Determine the (x, y) coordinate at the center of the cell enclosing the given text.  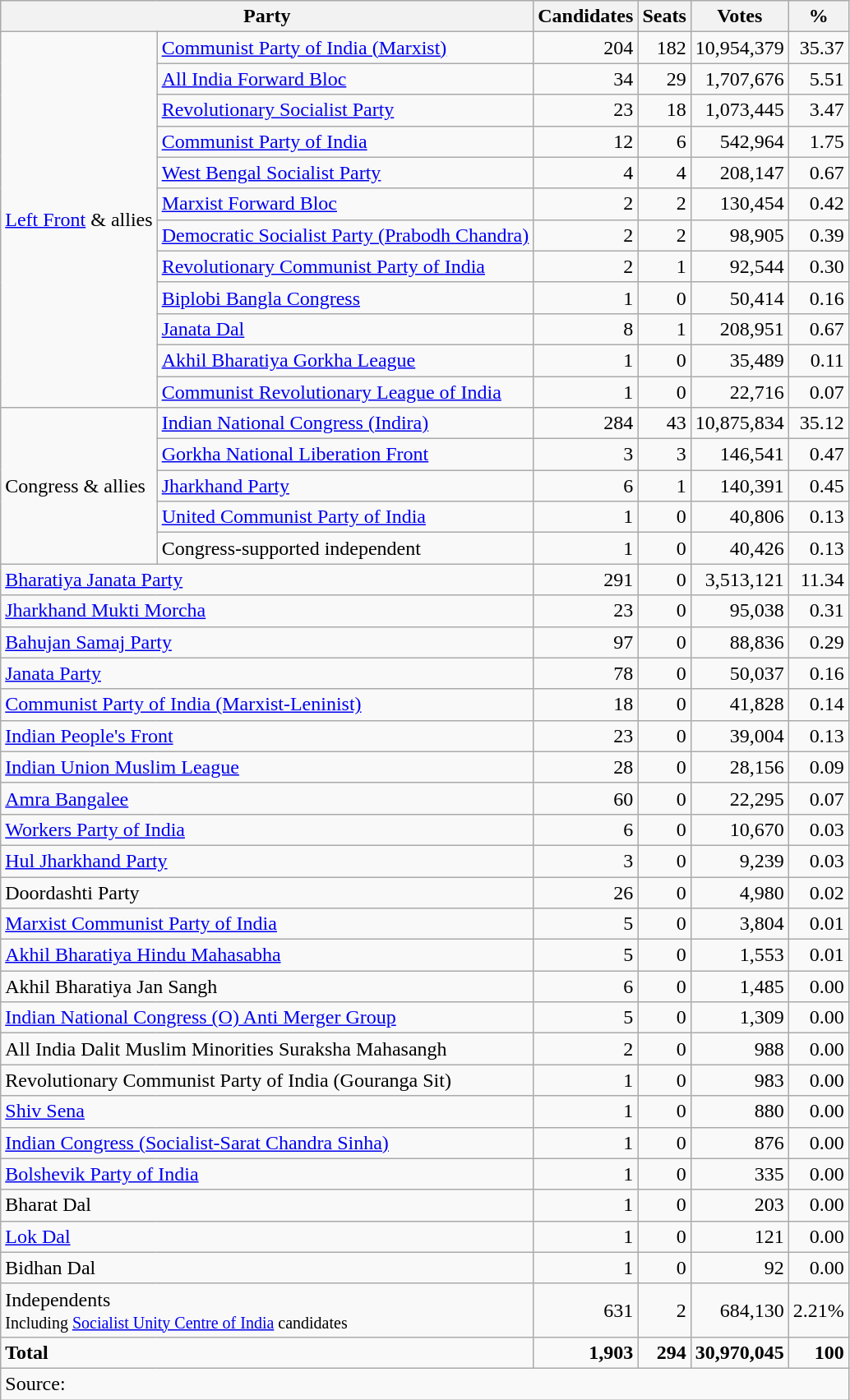
Akhil Bharatiya Gorkha League (345, 360)
Revolutionary Socialist Party (345, 110)
0.30 (819, 266)
92,544 (740, 266)
4,980 (740, 892)
50,037 (740, 673)
130,454 (740, 204)
40,806 (740, 517)
Revolutionary Communist Party of India (345, 266)
291 (585, 580)
0.45 (819, 486)
294 (664, 1352)
Jharkhand Mukti Morcha (267, 611)
Gorkha National Liberation Front (345, 455)
284 (585, 423)
10,670 (740, 829)
10,954,379 (740, 48)
1,553 (740, 955)
1,903 (585, 1352)
All India Forward Bloc (345, 79)
Janata Party (267, 673)
0.09 (819, 767)
121 (740, 1236)
98,905 (740, 235)
631 (585, 1310)
30,970,045 (740, 1352)
Congress & allies (79, 486)
1,073,445 (740, 110)
Seats (664, 16)
1.75 (819, 141)
684,130 (740, 1310)
Party (267, 16)
Indian Union Muslim League (267, 767)
Biplobi Bangla Congress (345, 298)
Indian National Congress (Indira) (345, 423)
Bharat Dal (267, 1205)
50,414 (740, 298)
% (819, 16)
88,836 (740, 642)
100 (819, 1352)
335 (740, 1174)
35.37 (819, 48)
Left Front & allies (79, 220)
0.42 (819, 204)
34 (585, 79)
880 (740, 1111)
5.51 (819, 79)
1,707,676 (740, 79)
Communist Revolutionary League of India (345, 392)
2.21% (819, 1310)
40,426 (740, 548)
3.47 (819, 110)
0.31 (819, 611)
Bahujan Samaj Party (267, 642)
West Bengal Socialist Party (345, 173)
Candidates (585, 16)
35,489 (740, 360)
208,951 (740, 329)
0.47 (819, 455)
Communist Party of India (345, 141)
Votes (740, 16)
Indian People's Front (267, 736)
Jharkhand Party (345, 486)
876 (740, 1143)
60 (585, 798)
0.39 (819, 235)
Revolutionary Communist Party of India (Gouranga Sit) (267, 1080)
542,964 (740, 141)
988 (740, 1049)
39,004 (740, 736)
146,541 (740, 455)
Communist Party of India (Marxist-Leninist) (267, 705)
All India Dalit Muslim Minorities Suraksha Mahasangh (267, 1049)
78 (585, 673)
Doordashti Party (267, 892)
0.02 (819, 892)
97 (585, 642)
203 (740, 1205)
Bharatiya Janata Party (267, 580)
11.34 (819, 580)
United Communist Party of India (345, 517)
28 (585, 767)
Shiv Sena (267, 1111)
IndependentsIncluding Socialist Unity Centre of India candidates (267, 1310)
Marxist Communist Party of India (267, 924)
204 (585, 48)
Bidhan Dal (267, 1268)
9,239 (740, 861)
Amra Bangalee (267, 798)
1,309 (740, 1018)
43 (664, 423)
95,038 (740, 611)
Indian Congress (Socialist-Sarat Chandra Sinha) (267, 1143)
12 (585, 141)
10,875,834 (740, 423)
Indian National Congress (O) Anti Merger Group (267, 1018)
208,147 (740, 173)
0.11 (819, 360)
Source: (425, 1384)
92 (740, 1268)
22,716 (740, 392)
Janata Dal (345, 329)
28,156 (740, 767)
3,513,121 (740, 580)
41,828 (740, 705)
Total (267, 1352)
Akhil Bharatiya Jan Sangh (267, 986)
Hul Jharkhand Party (267, 861)
983 (740, 1080)
35.12 (819, 423)
29 (664, 79)
Akhil Bharatiya Hindu Mahasabha (267, 955)
140,391 (740, 486)
Bolshevik Party of India (267, 1174)
22,295 (740, 798)
Lok Dal (267, 1236)
Democratic Socialist Party (Prabodh Chandra) (345, 235)
1,485 (740, 986)
0.29 (819, 642)
3,804 (740, 924)
Communist Party of India (Marxist) (345, 48)
0.14 (819, 705)
Congress-supported independent (345, 548)
8 (585, 329)
26 (585, 892)
Workers Party of India (267, 829)
182 (664, 48)
Marxist Forward Bloc (345, 204)
